Return the (x, y) coordinate for the center point of the cell that contains the specified text.  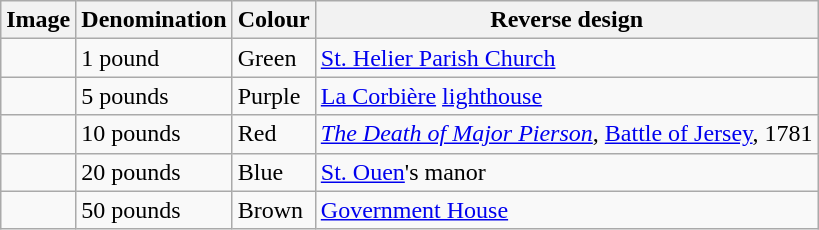
10 pounds (154, 134)
1 pound (154, 58)
La Corbière lighthouse (566, 96)
50 pounds (154, 210)
Image (38, 20)
Government House (566, 210)
The Death of Major Pierson, Battle of Jersey, 1781 (566, 134)
St. Ouen's manor (566, 172)
Colour (274, 20)
Brown (274, 210)
Purple (274, 96)
Blue (274, 172)
St. Helier Parish Church (566, 58)
20 pounds (154, 172)
Red (274, 134)
5 pounds (154, 96)
Green (274, 58)
Denomination (154, 20)
Reverse design (566, 20)
